Capture the cell that displays the provided text and extract its [X, Y] central coordinate. 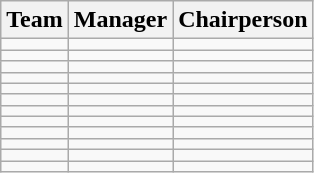
Chairperson [243, 20]
Team [35, 20]
Manager [120, 20]
